Provide the [X, Y] coordinate of the cell's center where the given text is located.  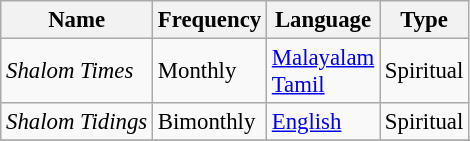
MalayalamTamil [322, 72]
English [322, 122]
Type [424, 20]
Language [322, 20]
Monthly [210, 72]
Shalom Times [77, 72]
Shalom Tidings [77, 122]
Bimonthly [210, 122]
Frequency [210, 20]
Name [77, 20]
